Identify which cell holds the provided text, then report its (X, Y) central coordinate. 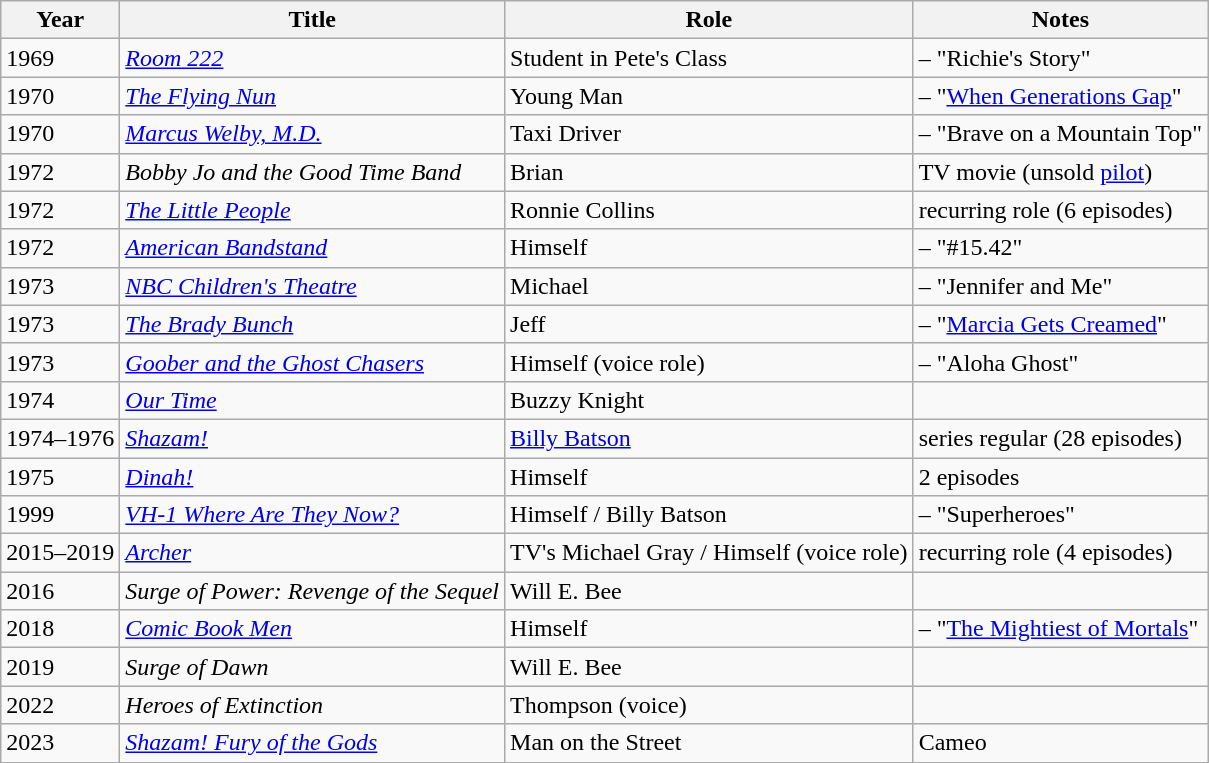
1969 (60, 58)
Surge of Power: Revenge of the Sequel (312, 591)
Cameo (1060, 743)
Room 222 (312, 58)
Jeff (710, 324)
1974–1976 (60, 438)
Young Man (710, 96)
2015–2019 (60, 553)
VH-1 Where Are They Now? (312, 515)
TV's Michael Gray / Himself (voice role) (710, 553)
Shazam! (312, 438)
– "When Generations Gap" (1060, 96)
Student in Pete's Class (710, 58)
2023 (60, 743)
Archer (312, 553)
Taxi Driver (710, 134)
– "#15.42" (1060, 248)
1975 (60, 477)
Thompson (voice) (710, 705)
The Little People (312, 210)
The Brady Bunch (312, 324)
Our Time (312, 400)
Notes (1060, 20)
Goober and the Ghost Chasers (312, 362)
– "Richie's Story" (1060, 58)
2019 (60, 667)
The Flying Nun (312, 96)
Shazam! Fury of the Gods (312, 743)
2018 (60, 629)
Title (312, 20)
1974 (60, 400)
Bobby Jo and the Good Time Band (312, 172)
Comic Book Men (312, 629)
2022 (60, 705)
– "Jennifer and Me" (1060, 286)
– "Aloha Ghost" (1060, 362)
2016 (60, 591)
Heroes of Extinction (312, 705)
series regular (28 episodes) (1060, 438)
Surge of Dawn (312, 667)
Marcus Welby, M.D. (312, 134)
American Bandstand (312, 248)
Billy Batson (710, 438)
– "Brave on a Mountain Top" (1060, 134)
Year (60, 20)
Michael (710, 286)
Man on the Street (710, 743)
recurring role (6 episodes) (1060, 210)
– "The Mightiest of Mortals" (1060, 629)
1999 (60, 515)
Dinah! (312, 477)
Buzzy Knight (710, 400)
– "Marcia Gets Creamed" (1060, 324)
TV movie (unsold pilot) (1060, 172)
Himself (voice role) (710, 362)
Role (710, 20)
2 episodes (1060, 477)
Ronnie Collins (710, 210)
Himself / Billy Batson (710, 515)
– "Superheroes" (1060, 515)
Brian (710, 172)
NBC Children's Theatre (312, 286)
recurring role (4 episodes) (1060, 553)
